Return the (X, Y) coordinate for the center point of the cell that contains the specified text.  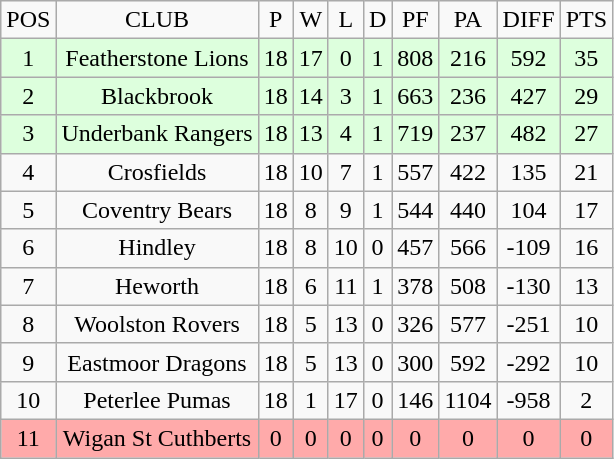
14 (310, 96)
Wigan St Cuthberts (157, 438)
Hindley (157, 248)
Coventry Bears (157, 210)
DIFF (528, 20)
577 (468, 324)
544 (416, 210)
35 (586, 58)
Crosfields (157, 172)
378 (416, 286)
Underbank Rangers (157, 134)
L (346, 20)
Heworth (157, 286)
PA (468, 20)
557 (416, 172)
27 (586, 134)
236 (468, 96)
P (276, 20)
21 (586, 172)
566 (468, 248)
427 (528, 96)
719 (416, 134)
-109 (528, 248)
237 (468, 134)
Woolston Rovers (157, 324)
Peterlee Pumas (157, 400)
-251 (528, 324)
Featherstone Lions (157, 58)
PF (416, 20)
440 (468, 210)
W (310, 20)
135 (528, 172)
CLUB (157, 20)
D (377, 20)
16 (586, 248)
422 (468, 172)
508 (468, 286)
104 (528, 210)
146 (416, 400)
663 (416, 96)
Blackbrook (157, 96)
482 (528, 134)
PTS (586, 20)
457 (416, 248)
326 (416, 324)
POS (28, 20)
Eastmoor Dragons (157, 362)
-130 (528, 286)
216 (468, 58)
808 (416, 58)
300 (416, 362)
-292 (528, 362)
-958 (528, 400)
29 (586, 96)
1104 (468, 400)
